Capture the cell that displays the provided text and extract its (X, Y) central coordinate. 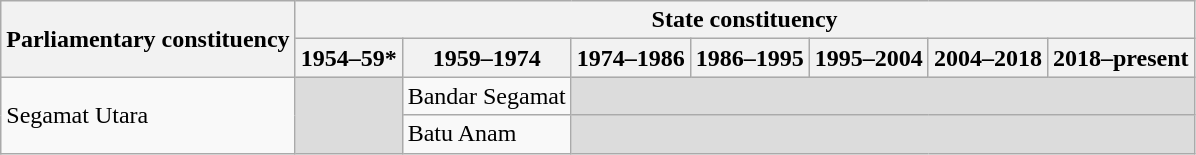
1959–1974 (486, 58)
2018–present (1120, 58)
Batu Anam (486, 134)
Parliamentary constituency (148, 39)
Bandar Segamat (486, 96)
2004–2018 (988, 58)
State constituency (744, 20)
Segamat Utara (148, 115)
1954–59* (348, 58)
1995–2004 (868, 58)
1974–1986 (630, 58)
1986–1995 (750, 58)
